Determine the [x, y] coordinate at the center of the cell enclosing the given text.  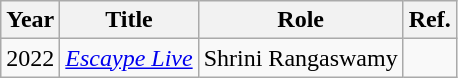
2022 [30, 58]
Role [300, 20]
Title [129, 20]
Ref. [430, 20]
Shrini Rangaswamy [300, 58]
Year [30, 20]
Escaype Live [129, 58]
